For the text-containing cell, return its midpoint in (X, Y) coordinate format. 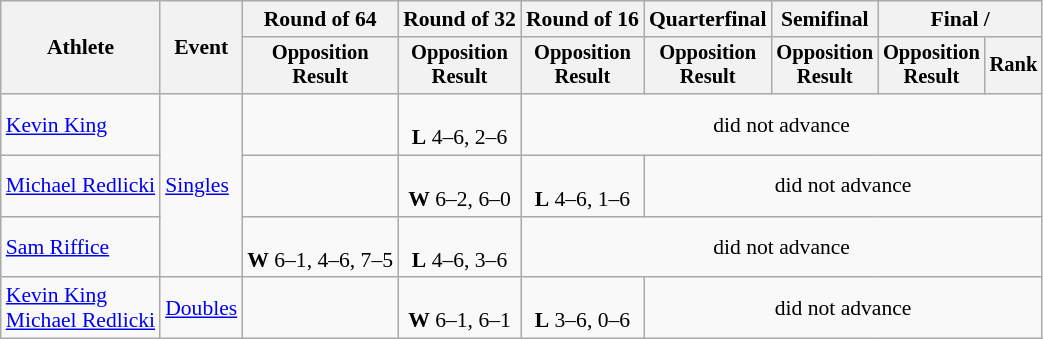
Quarterfinal (708, 19)
Kevin King (80, 124)
W 6–1, 6–1 (460, 308)
Round of 16 (582, 19)
W 6–2, 6–0 (460, 186)
Athlete (80, 48)
Sam Riffice (80, 248)
Round of 32 (460, 19)
Michael Redlicki (80, 186)
L 4–6, 2–6 (460, 124)
Rank (1014, 66)
L 3–6, 0–6 (582, 308)
L 4–6, 1–6 (582, 186)
Semifinal (824, 19)
Round of 64 (320, 19)
L 4–6, 3–6 (460, 248)
Event (201, 48)
Doubles (201, 308)
Kevin KingMichael Redlicki (80, 308)
Singles (201, 186)
Final / (960, 19)
W 6–1, 4–6, 7–5 (320, 248)
